Scan for the cell matching the given text and deliver its (X, Y) coordinate at center. 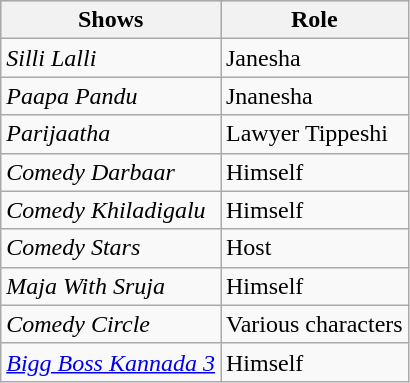
Janesha (314, 58)
Comedy Khiladigalu (111, 210)
Bigg Boss Kannada 3 (111, 362)
Role (314, 20)
Comedy Darbaar (111, 172)
Lawyer Tippeshi (314, 134)
Shows (111, 20)
Comedy Stars (111, 248)
Comedy Circle (111, 324)
Silli Lalli (111, 58)
Maja With Sruja (111, 286)
Paapa Pandu (111, 96)
Parijaatha (111, 134)
Jnanesha (314, 96)
Various characters (314, 324)
Host (314, 248)
